Locate the cell with the specified text and output its [x, y] center coordinate. 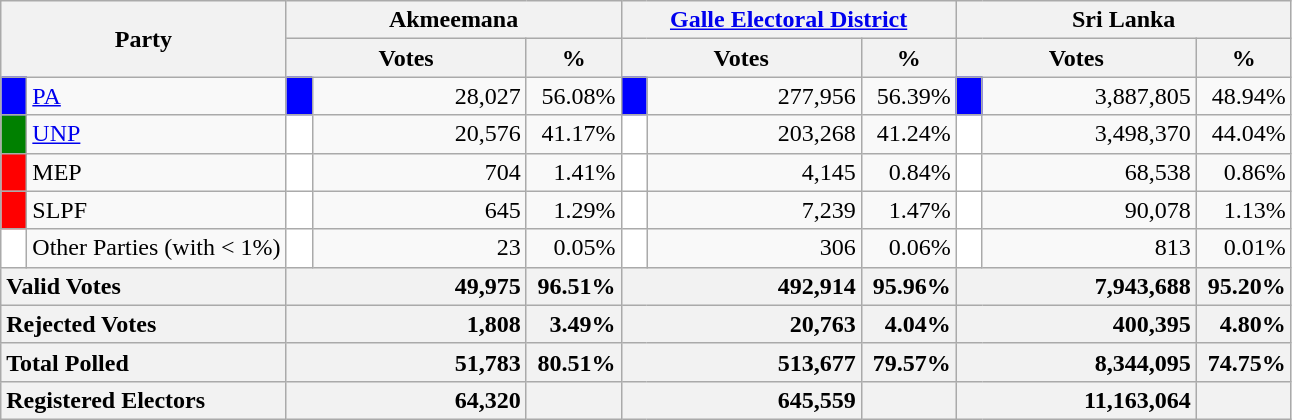
28,027 [419, 96]
23 [419, 248]
90,078 [1089, 210]
64,320 [406, 400]
Other Parties (with < 1%) [156, 248]
4,145 [754, 172]
3,498,370 [1089, 134]
Rejected Votes [144, 324]
79.57% [908, 362]
95.20% [1244, 286]
74.75% [1244, 362]
44.04% [1244, 134]
0.05% [574, 248]
Party [144, 39]
56.39% [908, 96]
68,538 [1089, 172]
1.29% [574, 210]
PA [156, 96]
80.51% [574, 362]
3,887,805 [1089, 96]
1.47% [908, 210]
645,559 [741, 400]
11,163,064 [1076, 400]
8,344,095 [1076, 362]
95.96% [908, 286]
813 [1089, 248]
4.04% [908, 324]
1.41% [574, 172]
0.01% [1244, 248]
7,943,688 [1076, 286]
1,808 [406, 324]
Total Polled [144, 362]
49,975 [406, 286]
492,914 [741, 286]
Akmeemana [454, 20]
3.49% [574, 324]
277,956 [754, 96]
4.80% [1244, 324]
Registered Electors [144, 400]
Valid Votes [144, 286]
20,763 [741, 324]
0.86% [1244, 172]
7,239 [754, 210]
41.17% [574, 134]
96.51% [574, 286]
0.84% [908, 172]
MEP [156, 172]
41.24% [908, 134]
645 [419, 210]
306 [754, 248]
48.94% [1244, 96]
513,677 [741, 362]
20,576 [419, 134]
0.06% [908, 248]
704 [419, 172]
203,268 [754, 134]
56.08% [574, 96]
Galle Electoral District [788, 20]
51,783 [406, 362]
400,395 [1076, 324]
1.13% [1244, 210]
UNP [156, 134]
Sri Lanka [1124, 20]
SLPF [156, 210]
